Identify which cell holds the provided text, then report its (X, Y) central coordinate. 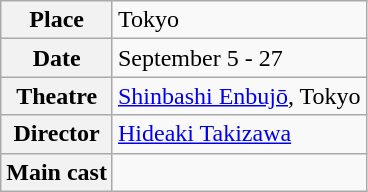
Director (57, 134)
Hideaki Takizawa (239, 134)
Tokyo (239, 20)
September 5 - 27 (239, 58)
Theatre (57, 96)
Shinbashi Enbujō, Tokyo (239, 96)
Date (57, 58)
Main cast (57, 172)
Place (57, 20)
